From the cell containing the given text, extract its center point as [X, Y] coordinate. 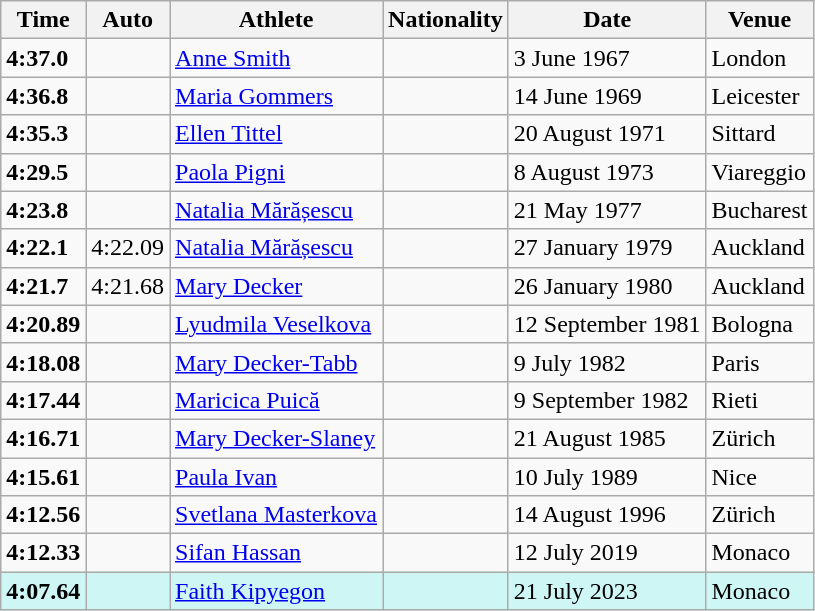
Bologna [760, 324]
4:21.68 [128, 286]
4:35.3 [44, 134]
4:12.56 [44, 515]
Date [607, 20]
10 July 1989 [607, 477]
4:36.8 [44, 96]
Sifan Hassan [276, 553]
Paola Pigni [276, 172]
Ellen Tittel [276, 134]
Viareggio [760, 172]
9 July 1982 [607, 362]
Venue [760, 20]
Leicester [760, 96]
4:29.5 [44, 172]
Mary Decker [276, 286]
Bucharest [760, 210]
21 July 2023 [607, 591]
12 July 2019 [607, 553]
Rieti [760, 400]
Maricica Puică [276, 400]
Faith Kipyegon [276, 591]
Time [44, 20]
20 August 1971 [607, 134]
Sittard [760, 134]
4:23.8 [44, 210]
Mary Decker-Slaney [276, 438]
14 August 1996 [607, 515]
4:18.08 [44, 362]
4:20.89 [44, 324]
26 January 1980 [607, 286]
4:12.33 [44, 553]
8 August 1973 [607, 172]
Paris [760, 362]
4:37.0 [44, 58]
Nationality [446, 20]
4:22.09 [128, 248]
Lyudmila Veselkova [276, 324]
4:17.44 [44, 400]
4:07.64 [44, 591]
Auto [128, 20]
4:22.1 [44, 248]
4:15.61 [44, 477]
9 September 1982 [607, 400]
London [760, 58]
4:21.7 [44, 286]
Mary Decker-Tabb [276, 362]
Maria Gommers [276, 96]
Nice [760, 477]
14 June 1969 [607, 96]
3 June 1967 [607, 58]
Paula Ivan [276, 477]
4:16.71 [44, 438]
Athlete [276, 20]
21 August 1985 [607, 438]
Svetlana Masterkova [276, 515]
27 January 1979 [607, 248]
12 September 1981 [607, 324]
Anne Smith [276, 58]
21 May 1977 [607, 210]
